Return [x, y] of the center of cell containing provided text 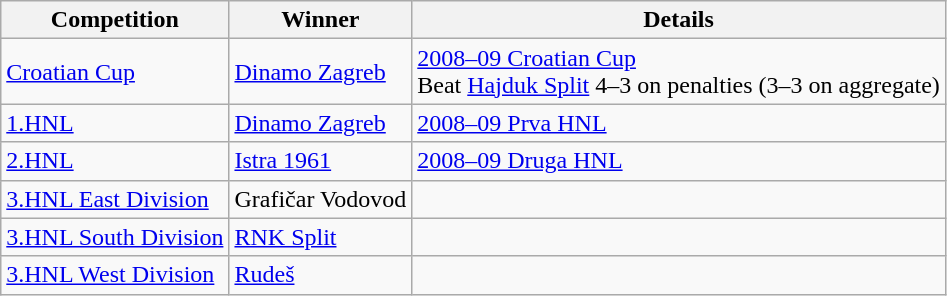
RNK Split [320, 237]
2.HNL [115, 161]
Competition [115, 20]
Details [679, 20]
2008–09 Prva HNL [679, 123]
Croatian Cup [115, 72]
3.HNL South Division [115, 237]
Winner [320, 20]
3.HNL West Division [115, 275]
Istra 1961 [320, 161]
2008–09 Croatian CupBeat Hajduk Split 4–3 on penalties (3–3 on aggregate) [679, 72]
Grafičar Vodovod [320, 199]
2008–09 Druga HNL [679, 161]
1.HNL [115, 123]
Rudeš [320, 275]
3.HNL East Division [115, 199]
